Identify which cell holds the provided text, then report its (X, Y) central coordinate. 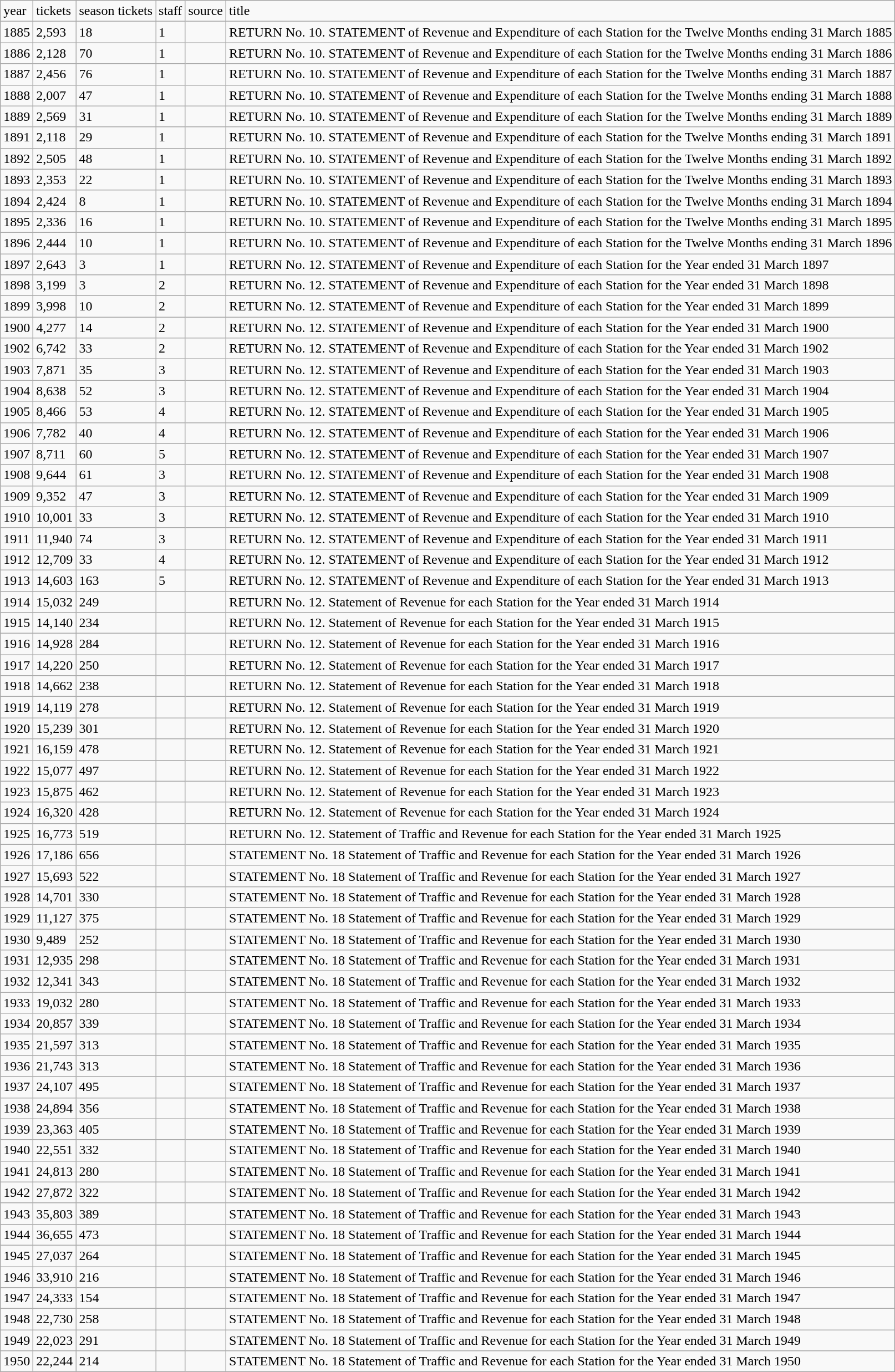
STATEMENT No. 18 Statement of Traffic and Revenue for each Station for the Year ended 31 March 1930 (561, 940)
STATEMENT No. 18 Statement of Traffic and Revenue for each Station for the Year ended 31 March 1934 (561, 1024)
1942 (17, 1192)
STATEMENT No. 18 Statement of Traffic and Revenue for each Station for the Year ended 31 March 1947 (561, 1298)
1889 (17, 116)
14,701 (54, 897)
301 (116, 728)
462 (116, 792)
1920 (17, 728)
1916 (17, 644)
24,107 (54, 1087)
1891 (17, 137)
1885 (17, 32)
RETURN No. 12. STATEMENT of Revenue and Expenditure of each Station for the Year ended 31 March 1897 (561, 264)
RETURN No. 12. STATEMENT of Revenue and Expenditure of each Station for the Year ended 31 March 1912 (561, 559)
264 (116, 1256)
1907 (17, 454)
24,813 (54, 1171)
RETURN No. 12. Statement of Revenue for each Station for the Year ended 31 March 1917 (561, 665)
1917 (17, 665)
15,693 (54, 876)
522 (116, 876)
STATEMENT No. 18 Statement of Traffic and Revenue for each Station for the Year ended 31 March 1936 (561, 1066)
35,803 (54, 1213)
RETURN No. 12. Statement of Revenue for each Station for the Year ended 31 March 1920 (561, 728)
249 (116, 601)
70 (116, 53)
1906 (17, 433)
1924 (17, 813)
1940 (17, 1150)
1947 (17, 1298)
2,505 (54, 159)
1894 (17, 201)
216 (116, 1277)
RETURN No. 10. STATEMENT of Revenue and Expenditure of each Station for the Twelve Months ending 31 March 1894 (561, 201)
497 (116, 771)
322 (116, 1192)
2,128 (54, 53)
12,935 (54, 961)
1888 (17, 95)
RETURN No. 12. Statement of Revenue for each Station for the Year ended 31 March 1922 (561, 771)
RETURN No. 10. STATEMENT of Revenue and Expenditure of each Station for the Twelve Months ending 31 March 1887 (561, 74)
STATEMENT No. 18 Statement of Traffic and Revenue for each Station for the Year ended 31 March 1944 (561, 1235)
RETURN No. 10. STATEMENT of Revenue and Expenditure of each Station for the Twelve Months ending 31 March 1891 (561, 137)
29 (116, 137)
23,363 (54, 1129)
478 (116, 749)
332 (116, 1150)
STATEMENT No. 18 Statement of Traffic and Revenue for each Station for the Year ended 31 March 1927 (561, 876)
252 (116, 940)
STATEMENT No. 18 Statement of Traffic and Revenue for each Station for the Year ended 31 March 1933 (561, 1003)
14 (116, 328)
RETURN No. 10. STATEMENT of Revenue and Expenditure of each Station for the Twelve Months ending 31 March 1895 (561, 222)
RETURN No. 12. STATEMENT of Revenue and Expenditure of each Station for the Year ended 31 March 1908 (561, 475)
1925 (17, 834)
8,711 (54, 454)
238 (116, 686)
RETURN No. 12. Statement of Revenue for each Station for the Year ended 31 March 1916 (561, 644)
tickets (54, 11)
1932 (17, 982)
RETURN No. 12. STATEMENT of Revenue and Expenditure of each Station for the Year ended 31 March 1911 (561, 538)
RETURN No. 10. STATEMENT of Revenue and Expenditure of each Station for the Twelve Months ending 31 March 1889 (561, 116)
330 (116, 897)
1945 (17, 1256)
1948 (17, 1319)
6,742 (54, 349)
48 (116, 159)
1897 (17, 264)
1909 (17, 496)
STATEMENT No. 18 Statement of Traffic and Revenue for each Station for the Year ended 31 March 1941 (561, 1171)
24,333 (54, 1298)
10,001 (54, 517)
343 (116, 982)
title (561, 11)
1936 (17, 1066)
16,320 (54, 813)
1922 (17, 771)
1896 (17, 243)
14,140 (54, 623)
11,127 (54, 918)
163 (116, 580)
RETURN No. 12. STATEMENT of Revenue and Expenditure of each Station for the Year ended 31 March 1904 (561, 391)
RETURN No. 12. STATEMENT of Revenue and Expenditure of each Station for the Year ended 31 March 1902 (561, 349)
1943 (17, 1213)
473 (116, 1235)
35 (116, 370)
154 (116, 1298)
RETURN No. 10. STATEMENT of Revenue and Expenditure of each Station for the Twelve Months ending 31 March 1886 (561, 53)
9,489 (54, 940)
STATEMENT No. 18 Statement of Traffic and Revenue for each Station for the Year ended 31 March 1938 (561, 1108)
14,220 (54, 665)
284 (116, 644)
375 (116, 918)
1900 (17, 328)
1937 (17, 1087)
15,077 (54, 771)
2,444 (54, 243)
1886 (17, 53)
22,730 (54, 1319)
428 (116, 813)
11,940 (54, 538)
1898 (17, 285)
STATEMENT No. 18 Statement of Traffic and Revenue for each Station for the Year ended 31 March 1945 (561, 1256)
1926 (17, 855)
STATEMENT No. 18 Statement of Traffic and Revenue for each Station for the Year ended 31 March 1926 (561, 855)
STATEMENT No. 18 Statement of Traffic and Revenue for each Station for the Year ended 31 March 1937 (561, 1087)
2,007 (54, 95)
1919 (17, 707)
339 (116, 1024)
2,424 (54, 201)
18 (116, 32)
1905 (17, 412)
1910 (17, 517)
74 (116, 538)
1902 (17, 349)
2,456 (54, 74)
3,998 (54, 307)
21,597 (54, 1045)
1921 (17, 749)
52 (116, 391)
14,119 (54, 707)
76 (116, 74)
22 (116, 180)
12,709 (54, 559)
1941 (17, 1171)
22,023 (54, 1340)
16,773 (54, 834)
STATEMENT No. 18 Statement of Traffic and Revenue for each Station for the Year ended 31 March 1948 (561, 1319)
656 (116, 855)
1912 (17, 559)
RETURN No. 12. Statement of Revenue for each Station for the Year ended 31 March 1924 (561, 813)
250 (116, 665)
20,857 (54, 1024)
1930 (17, 940)
356 (116, 1108)
2,569 (54, 116)
STATEMENT No. 18 Statement of Traffic and Revenue for each Station for the Year ended 31 March 1940 (561, 1150)
8,466 (54, 412)
36,655 (54, 1235)
RETURN No. 12. STATEMENT of Revenue and Expenditure of each Station for the Year ended 31 March 1905 (561, 412)
40 (116, 433)
1939 (17, 1129)
7,871 (54, 370)
RETURN No. 12. STATEMENT of Revenue and Expenditure of each Station for the Year ended 31 March 1903 (561, 370)
2,643 (54, 264)
3,199 (54, 285)
RETURN No. 12. Statement of Revenue for each Station for the Year ended 31 March 1919 (561, 707)
15,239 (54, 728)
RETURN No. 12. STATEMENT of Revenue and Expenditure of each Station for the Year ended 31 March 1900 (561, 328)
1913 (17, 580)
staff (171, 11)
405 (116, 1129)
1928 (17, 897)
291 (116, 1340)
STATEMENT No. 18 Statement of Traffic and Revenue for each Station for the Year ended 31 March 1935 (561, 1045)
1915 (17, 623)
60 (116, 454)
16 (116, 222)
1887 (17, 74)
61 (116, 475)
year (17, 11)
RETURN No. 12. STATEMENT of Revenue and Expenditure of each Station for the Year ended 31 March 1913 (561, 580)
298 (116, 961)
RETURN No. 12. Statement of Revenue for each Station for the Year ended 31 March 1915 (561, 623)
RETURN No. 10. STATEMENT of Revenue and Expenditure of each Station for the Twelve Months ending 31 March 1896 (561, 243)
RETURN No. 10. STATEMENT of Revenue and Expenditure of each Station for the Twelve Months ending 31 March 1885 (561, 32)
STATEMENT No. 18 Statement of Traffic and Revenue for each Station for the Year ended 31 March 1931 (561, 961)
16,159 (54, 749)
31 (116, 116)
1927 (17, 876)
RETURN No. 12. STATEMENT of Revenue and Expenditure of each Station for the Year ended 31 March 1907 (561, 454)
STATEMENT No. 18 Statement of Traffic and Revenue for each Station for the Year ended 31 March 1939 (561, 1129)
RETURN No. 12. Statement of Revenue for each Station for the Year ended 31 March 1918 (561, 686)
8 (116, 201)
1918 (17, 686)
RETURN No. 10. STATEMENT of Revenue and Expenditure of each Station for the Twelve Months ending 31 March 1893 (561, 180)
STATEMENT No. 18 Statement of Traffic and Revenue for each Station for the Year ended 31 March 1942 (561, 1192)
14,928 (54, 644)
2,593 (54, 32)
RETURN No. 12. STATEMENT of Revenue and Expenditure of each Station for the Year ended 31 March 1910 (561, 517)
1933 (17, 1003)
2,118 (54, 137)
258 (116, 1319)
14,662 (54, 686)
7,782 (54, 433)
2,336 (54, 222)
1893 (17, 180)
4,277 (54, 328)
1892 (17, 159)
1950 (17, 1361)
RETURN No. 12. Statement of Traffic and Revenue for each Station for the Year ended 31 March 1925 (561, 834)
STATEMENT No. 18 Statement of Traffic and Revenue for each Station for the Year ended 31 March 1946 (561, 1277)
1908 (17, 475)
1949 (17, 1340)
1903 (17, 370)
RETURN No. 12. Statement of Revenue for each Station for the Year ended 31 March 1914 (561, 601)
33,910 (54, 1277)
1938 (17, 1108)
1895 (17, 222)
14,603 (54, 580)
495 (116, 1087)
12,341 (54, 982)
1923 (17, 792)
source (206, 11)
RETURN No. 12. STATEMENT of Revenue and Expenditure of each Station for the Year ended 31 March 1899 (561, 307)
27,872 (54, 1192)
17,186 (54, 855)
22,551 (54, 1150)
1946 (17, 1277)
9,644 (54, 475)
1904 (17, 391)
RETURN No. 10. STATEMENT of Revenue and Expenditure of each Station for the Twelve Months ending 31 March 1892 (561, 159)
389 (116, 1213)
9,352 (54, 496)
STATEMENT No. 18 Statement of Traffic and Revenue for each Station for the Year ended 31 March 1949 (561, 1340)
RETURN No. 12. Statement of Revenue for each Station for the Year ended 31 March 1923 (561, 792)
STATEMENT No. 18 Statement of Traffic and Revenue for each Station for the Year ended 31 March 1932 (561, 982)
21,743 (54, 1066)
RETURN No. 12. STATEMENT of Revenue and Expenditure of each Station for the Year ended 31 March 1906 (561, 433)
RETURN No. 12. Statement of Revenue for each Station for the Year ended 31 March 1921 (561, 749)
24,894 (54, 1108)
RETURN No. 10. STATEMENT of Revenue and Expenditure of each Station for the Twelve Months ending 31 March 1888 (561, 95)
519 (116, 834)
RETURN No. 12. STATEMENT of Revenue and Expenditure of each Station for the Year ended 31 March 1898 (561, 285)
1899 (17, 307)
15,875 (54, 792)
1944 (17, 1235)
1931 (17, 961)
19,032 (54, 1003)
2,353 (54, 180)
15,032 (54, 601)
278 (116, 707)
1935 (17, 1045)
8,638 (54, 391)
1911 (17, 538)
STATEMENT No. 18 Statement of Traffic and Revenue for each Station for the Year ended 31 March 1950 (561, 1361)
214 (116, 1361)
53 (116, 412)
season tickets (116, 11)
1929 (17, 918)
1914 (17, 601)
RETURN No. 12. STATEMENT of Revenue and Expenditure of each Station for the Year ended 31 March 1909 (561, 496)
27,037 (54, 1256)
22,244 (54, 1361)
1934 (17, 1024)
234 (116, 623)
STATEMENT No. 18 Statement of Traffic and Revenue for each Station for the Year ended 31 March 1928 (561, 897)
STATEMENT No. 18 Statement of Traffic and Revenue for each Station for the Year ended 31 March 1943 (561, 1213)
STATEMENT No. 18 Statement of Traffic and Revenue for each Station for the Year ended 31 March 1929 (561, 918)
